Find where the given text appears and provide that cell's center as (x, y) coordinate. 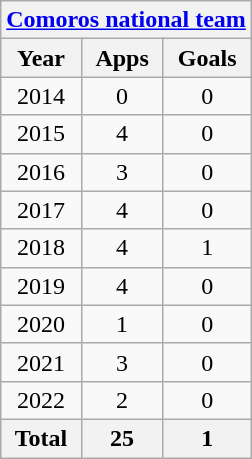
Comoros national team (126, 20)
Total (42, 438)
Year (42, 58)
2014 (42, 96)
2022 (42, 400)
Goals (207, 58)
25 (122, 438)
2019 (42, 286)
2016 (42, 172)
Apps (122, 58)
2015 (42, 134)
2017 (42, 210)
2 (122, 400)
2021 (42, 362)
2018 (42, 248)
2020 (42, 324)
